Return the (x, y) coordinate for the center point of the cell that contains the specified text.  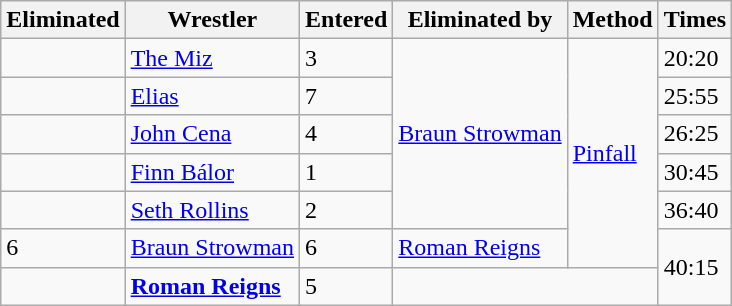
Seth Rollins (212, 210)
Eliminated (63, 20)
Times (694, 20)
40:15 (694, 267)
Wrestler (212, 20)
5 (346, 286)
1 (346, 172)
25:55 (694, 96)
30:45 (694, 172)
The Miz (212, 58)
Elias (212, 96)
Eliminated by (480, 20)
3 (346, 58)
Method (612, 20)
36:40 (694, 210)
2 (346, 210)
Pinfall (612, 153)
Finn Bálor (212, 172)
4 (346, 134)
John Cena (212, 134)
7 (346, 96)
20:20 (694, 58)
26:25 (694, 134)
Entered (346, 20)
